Find where the given text appears and provide that cell's center as (X, Y) coordinate. 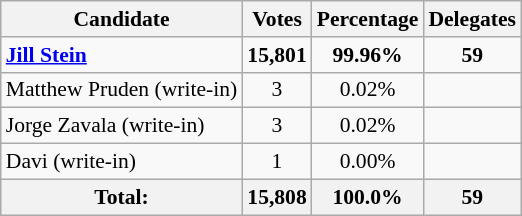
15,808 (276, 197)
1 (276, 162)
Delegates (472, 19)
Candidate (122, 19)
Percentage (368, 19)
99.96% (368, 55)
100.0% (368, 197)
Jill Stein (122, 55)
Total: (122, 197)
Jorge Zavala (write-in) (122, 126)
Matthew Pruden (write-in) (122, 90)
15,801 (276, 55)
Davi (write-in) (122, 162)
0.00% (368, 162)
Votes (276, 19)
